Scan for the cell matching the given text and deliver its [X, Y] coordinate at center. 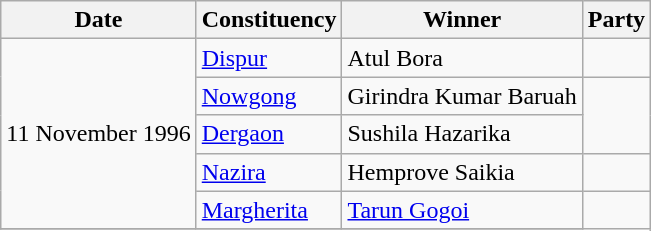
Tarun Gogoi [462, 210]
Hemprove Saikia [462, 172]
Date [98, 20]
Party [616, 20]
11 November 1996 [98, 134]
Dispur [269, 58]
Sushila Hazarika [462, 134]
Margherita [269, 210]
Winner [462, 20]
Nazira [269, 172]
Atul Bora [462, 58]
Dergaon [269, 134]
Constituency [269, 20]
Nowgong [269, 96]
Girindra Kumar Baruah [462, 96]
